For the text-containing cell, return its midpoint in [X, Y] coordinate format. 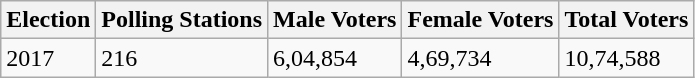
10,74,588 [626, 58]
Male Voters [335, 20]
6,04,854 [335, 58]
4,69,734 [480, 58]
Polling Stations [182, 20]
216 [182, 58]
Female Voters [480, 20]
2017 [48, 58]
Total Voters [626, 20]
Election [48, 20]
